For the text-containing cell, return its midpoint in (X, Y) coordinate format. 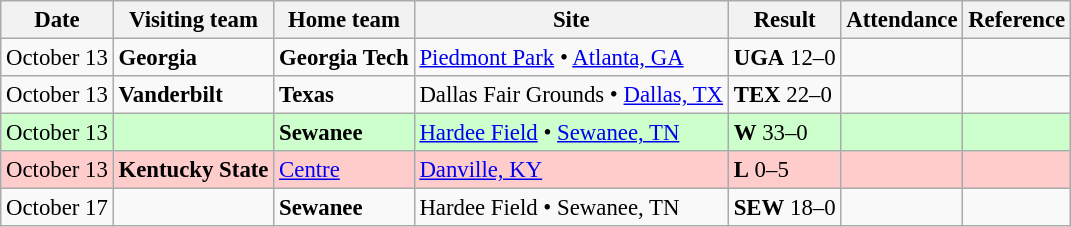
Georgia Tech (344, 58)
Kentucky State (194, 170)
Date (57, 20)
SEW 18–0 (784, 208)
Dallas Fair Grounds • Dallas, TX (571, 95)
Piedmont Park • Atlanta, GA (571, 58)
Georgia (194, 58)
Attendance (902, 20)
Reference (1017, 20)
Centre (344, 170)
Home team (344, 20)
UGA 12–0 (784, 58)
Danville, KY (571, 170)
W 33–0 (784, 133)
TEX 22–0 (784, 95)
Result (784, 20)
Texas (344, 95)
L 0–5 (784, 170)
Site (571, 20)
Visiting team (194, 20)
October 17 (57, 208)
Vanderbilt (194, 95)
